Pinpoint the cell where the given text exists, returning its (x, y) midpoint coordinate. 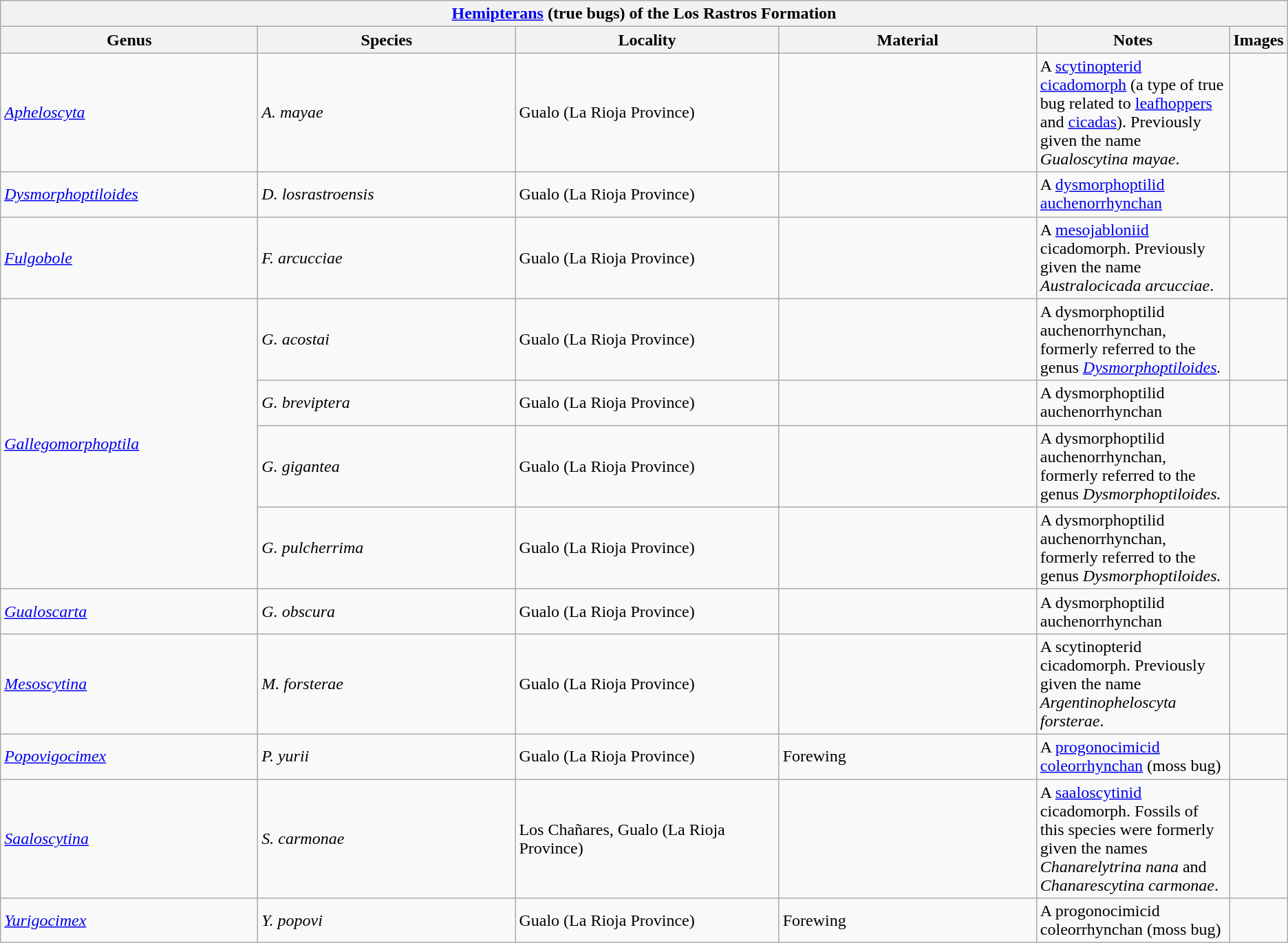
F. arcucciae (387, 257)
D. losrastroensis (387, 194)
Hemipterans (true bugs) of the Los Rastros Formation (644, 14)
A scytinopterid cicadomorph. Previously given the name Argentinopheloscyta forsterae. (1133, 684)
G. pulcherrima (387, 548)
Fulgobole (129, 257)
A scytinopterid cicadomorph (a type of true bug related to leafhoppers and cicadas). Previously given the name Gualoscytina mayae. (1133, 113)
Notes (1133, 40)
A. mayae (387, 113)
A mesojabloniid cicadomorph. Previously given the name Australocicada arcucciae. (1133, 257)
Images (1258, 40)
Los Chañares, Gualo (La Rioja Province) (647, 838)
Y. popovi (387, 920)
Apheloscyta (129, 113)
G. obscura (387, 611)
Genus (129, 40)
S. carmonae (387, 838)
Species (387, 40)
Gallegomorphoptila (129, 444)
G. breviptera (387, 403)
Material (908, 40)
Yurigocimex (129, 920)
Saaloscytina (129, 838)
Dysmorphoptiloides (129, 194)
G. gigantea (387, 466)
A saaloscytinid cicadomorph. Fossils of this species were formerly given the names Chanarelytrina nana and Chanarescytina carmonae. (1133, 838)
Locality (647, 40)
Gualoscarta (129, 611)
Popovigocimex (129, 757)
Mesoscytina (129, 684)
M. forsterae (387, 684)
P. yurii (387, 757)
G. acostai (387, 340)
